Extract the [x, y] coordinate from the center of the cell holding the provided text.  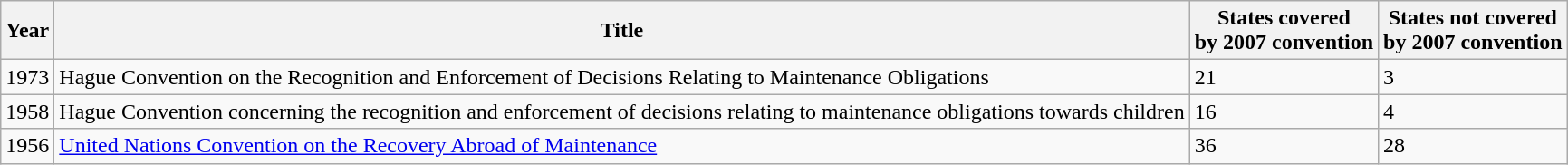
Hague Convention concerning the recognition and enforcement of decisions relating to maintenance obligations towards children [621, 112]
1958 [27, 112]
Year [27, 31]
States not coveredby 2007 convention [1473, 31]
States coveredby 2007 convention [1284, 31]
16 [1284, 112]
1973 [27, 77]
21 [1284, 77]
1956 [27, 146]
United Nations Convention on the Recovery Abroad of Maintenance [621, 146]
Title [621, 31]
Hague Convention on the Recognition and Enforcement of Decisions Relating to Maintenance Obligations [621, 77]
36 [1284, 146]
3 [1473, 77]
28 [1473, 146]
4 [1473, 112]
